Capture the cell that displays the provided text and extract its [x, y] central coordinate. 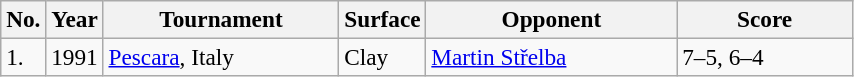
Score [765, 19]
No. [24, 19]
Opponent [552, 19]
Year [74, 19]
Tournament [221, 19]
Pescara, Italy [221, 57]
1991 [74, 57]
Surface [382, 19]
7–5, 6–4 [765, 57]
Clay [382, 57]
Martin Střelba [552, 57]
1. [24, 57]
